For the text-containing cell, return its midpoint in (x, y) coordinate format. 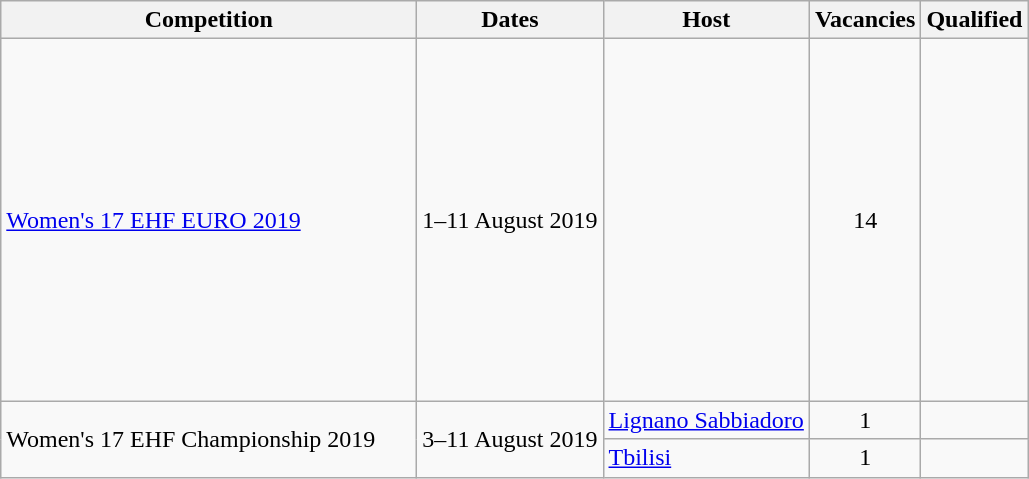
Competition (209, 20)
Lignano Sabbiadoro (706, 420)
Women's 17 EHF EURO 2019 (209, 220)
14 (865, 220)
Qualified (974, 20)
Vacancies (865, 20)
Tbilisi (706, 458)
Dates (510, 20)
3–11 August 2019 (510, 439)
Women's 17 EHF Championship 2019 (209, 439)
1–11 August 2019 (510, 220)
Host (706, 20)
